Search for the cell housing the specified text and yield its [X, Y] center coordinate. 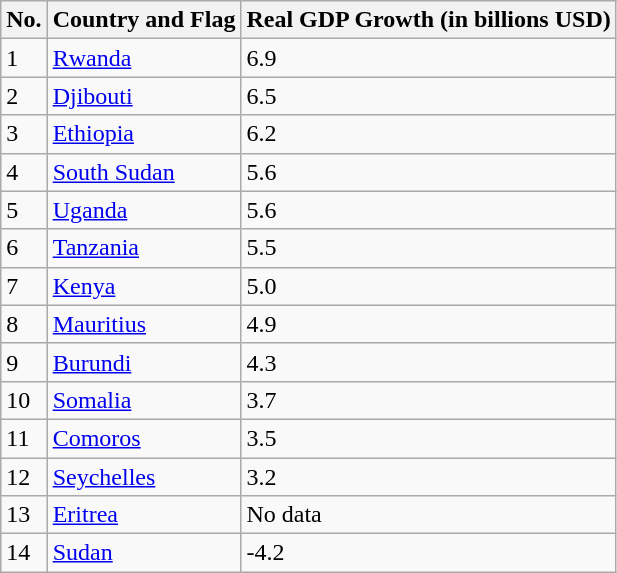
3.7 [428, 400]
Uganda [144, 210]
Rwanda [144, 58]
4.3 [428, 362]
Tanzania [144, 248]
No. [24, 20]
3.2 [428, 477]
2 [24, 96]
Mauritius [144, 324]
Kenya [144, 286]
11 [24, 438]
South Sudan [144, 172]
12 [24, 477]
Seychelles [144, 477]
Djibouti [144, 96]
Real GDP Growth (in billions USD) [428, 20]
4 [24, 172]
5 [24, 210]
7 [24, 286]
13 [24, 515]
No data [428, 515]
-4.2 [428, 553]
14 [24, 553]
6.5 [428, 96]
6 [24, 248]
3 [24, 134]
Sudan [144, 553]
5.0 [428, 286]
9 [24, 362]
Ethiopia [144, 134]
Somalia [144, 400]
6.9 [428, 58]
3.5 [428, 438]
6.2 [428, 134]
1 [24, 58]
Eritrea [144, 515]
4.9 [428, 324]
Country and Flag [144, 20]
10 [24, 400]
5.5 [428, 248]
8 [24, 324]
Comoros [144, 438]
Burundi [144, 362]
